Detect which cell encompasses the target text, then output its (x, y) center coordinate. 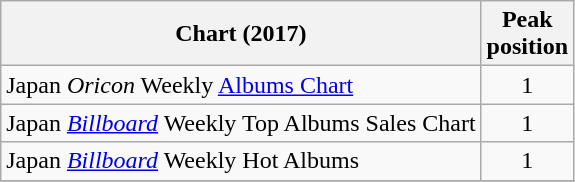
Japan Billboard Weekly Hot Albums (241, 161)
Japan Oricon Weekly Albums Chart (241, 85)
Chart (2017) (241, 34)
Japan Billboard Weekly Top Albums Sales Chart (241, 123)
Peakposition (527, 34)
